For the text-containing cell, return its midpoint in (X, Y) coordinate format. 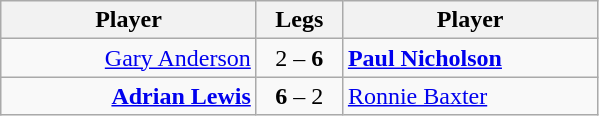
2 – 6 (299, 58)
Ronnie Baxter (470, 96)
6 – 2 (299, 96)
Legs (299, 20)
Adrian Lewis (129, 96)
Gary Anderson (129, 58)
Paul Nicholson (470, 58)
